Pinpoint the cell where the given text exists, returning its [x, y] midpoint coordinate. 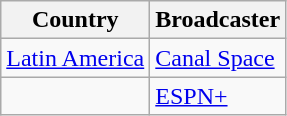
Broadcaster [218, 20]
Latin America [76, 58]
ESPN+ [218, 96]
Canal Space [218, 58]
Country [76, 20]
